Return [X, Y] of the center of cell containing provided text 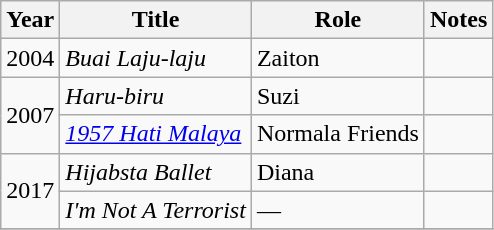
I'm Not A Terrorist [156, 210]
Title [156, 20]
Role [338, 20]
Haru-biru [156, 96]
Hijabsta Ballet [156, 172]
Zaiton [338, 58]
Year [30, 20]
— [338, 210]
Notes [458, 20]
Diana [338, 172]
Normala Friends [338, 134]
2004 [30, 58]
2017 [30, 191]
Buai Laju-laju [156, 58]
Suzi [338, 96]
1957 Hati Malaya [156, 134]
2007 [30, 115]
